Locate the cell with the specified text and output its (X, Y) center coordinate. 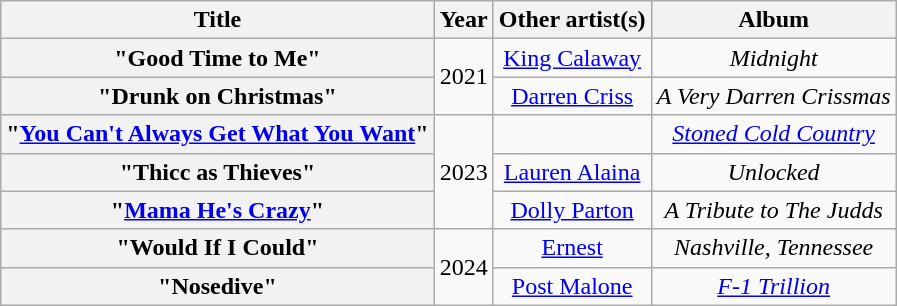
"Nosedive" (218, 286)
Other artist(s) (572, 20)
Title (218, 20)
Ernest (572, 248)
Post Malone (572, 286)
"Would If I Could" (218, 248)
King Calaway (572, 58)
"Thicc as Thieves" (218, 172)
Album (774, 20)
Year (464, 20)
F-1 Trillion (774, 286)
"You Can't Always Get What You Want" (218, 134)
2023 (464, 172)
Darren Criss (572, 96)
Midnight (774, 58)
Stoned Cold Country (774, 134)
A Tribute to The Judds (774, 210)
2024 (464, 267)
Unlocked (774, 172)
Lauren Alaina (572, 172)
Dolly Parton (572, 210)
"Drunk on Christmas" (218, 96)
"Good Time to Me" (218, 58)
"Mama He's Crazy" (218, 210)
A Very Darren Crissmas (774, 96)
2021 (464, 77)
Nashville, Tennessee (774, 248)
